Return the [X, Y] coordinate for the center point of the cell that contains the specified text.  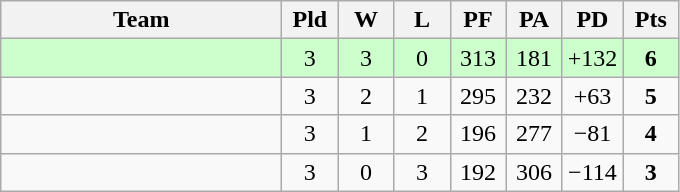
306 [534, 172]
Pld [310, 20]
232 [534, 96]
196 [478, 134]
313 [478, 58]
+132 [592, 58]
−81 [592, 134]
PF [478, 20]
Pts [651, 20]
5 [651, 96]
PA [534, 20]
W [366, 20]
277 [534, 134]
192 [478, 172]
Team [142, 20]
181 [534, 58]
+63 [592, 96]
6 [651, 58]
4 [651, 134]
PD [592, 20]
L [422, 20]
295 [478, 96]
−114 [592, 172]
